Return (x, y) of the center of cell containing provided text 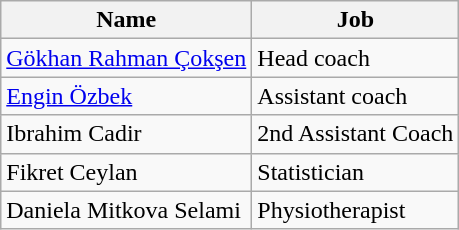
Gökhan Rahman Çokşen (126, 58)
Job (356, 20)
Engin Özbek (126, 96)
Name (126, 20)
Statistician (356, 172)
2nd Assistant Coach (356, 134)
Fikret Ceylan (126, 172)
Assistant coach (356, 96)
Ibrahim Cadir (126, 134)
Physiotherapist (356, 210)
Head coach (356, 58)
Daniela Mitkova Selami (126, 210)
